Capture the cell that displays the provided text and extract its (x, y) central coordinate. 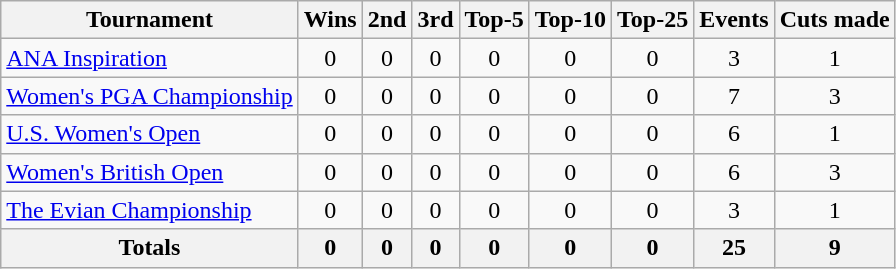
3rd (436, 20)
Totals (150, 248)
Women's British Open (150, 172)
U.S. Women's Open (150, 134)
The Evian Championship (150, 210)
2nd (387, 20)
25 (734, 248)
7 (734, 96)
Top-10 (570, 20)
Events (734, 20)
Top-25 (652, 20)
9 (834, 248)
Top-5 (494, 20)
Women's PGA Championship (150, 96)
Wins (330, 20)
Tournament (150, 20)
Cuts made (834, 20)
ANA Inspiration (150, 58)
